Scan for the cell matching the given text and deliver its (X, Y) coordinate at center. 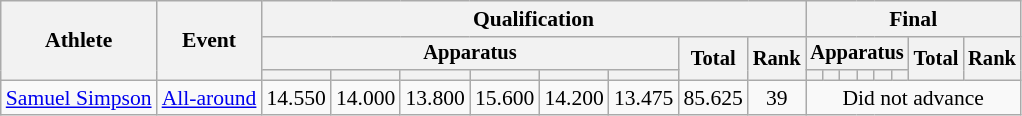
Did not advance (914, 98)
15.600 (504, 98)
39 (777, 98)
14.000 (366, 98)
13.475 (644, 98)
13.800 (434, 98)
Qualification (533, 19)
Athlete (79, 40)
Samuel Simpson (79, 98)
14.200 (574, 98)
14.550 (296, 98)
Event (210, 40)
All-around (210, 98)
85.625 (712, 98)
Final (914, 19)
